Search for the cell housing the specified text and yield its (x, y) center coordinate. 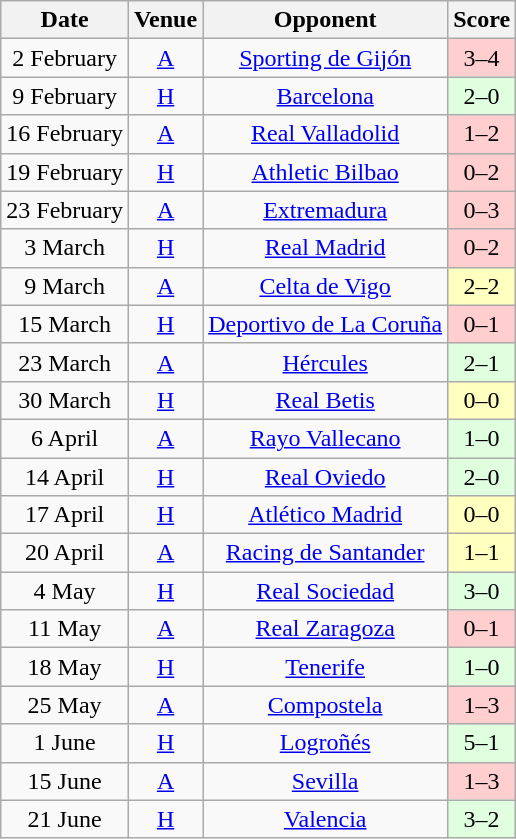
1 June (65, 743)
Date (65, 20)
Sevilla (326, 781)
3–2 (482, 819)
Real Madrid (326, 248)
Compostela (326, 705)
2 February (65, 58)
Barcelona (326, 96)
11 May (65, 629)
Real Oviedo (326, 477)
Racing de Santander (326, 553)
25 May (65, 705)
Venue (165, 20)
Score (482, 20)
Celta de Vigo (326, 286)
Real Valladolid (326, 134)
3–0 (482, 591)
18 May (65, 667)
23 March (65, 362)
16 February (65, 134)
5–1 (482, 743)
4 May (65, 591)
19 February (65, 172)
1–2 (482, 134)
14 April (65, 477)
Opponent (326, 20)
Atlético Madrid (326, 515)
Sporting de Gijón (326, 58)
Logroñés (326, 743)
20 April (65, 553)
9 February (65, 96)
15 March (65, 324)
2–1 (482, 362)
23 February (65, 210)
Real Betis (326, 400)
3–4 (482, 58)
Rayo Vallecano (326, 438)
Deportivo de La Coruña (326, 324)
17 April (65, 515)
Tenerife (326, 667)
Athletic Bilbao (326, 172)
1–1 (482, 553)
15 June (65, 781)
Real Zaragoza (326, 629)
9 March (65, 286)
Valencia (326, 819)
3 March (65, 248)
30 March (65, 400)
6 April (65, 438)
Hércules (326, 362)
2–2 (482, 286)
Real Sociedad (326, 591)
21 June (65, 819)
Extremadura (326, 210)
0–3 (482, 210)
